For the text-containing cell, return its midpoint in [X, Y] coordinate format. 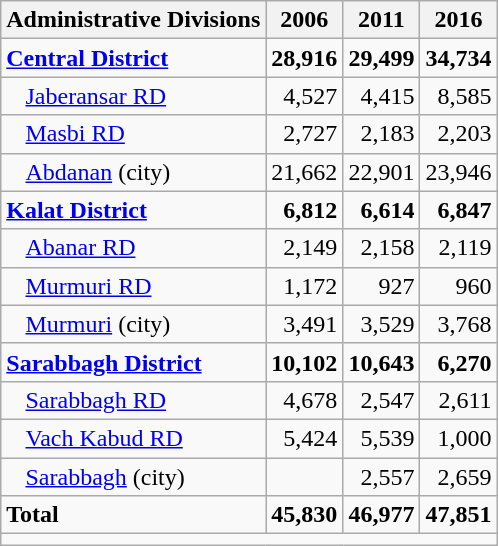
2,659 [458, 477]
1,172 [304, 286]
46,977 [382, 515]
1,000 [458, 438]
34,734 [458, 58]
45,830 [304, 515]
2,203 [458, 134]
3,491 [304, 324]
Murmuri RD [134, 286]
Sarabbagh RD [134, 400]
3,529 [382, 324]
Masbi RD [134, 134]
2011 [382, 20]
2,149 [304, 248]
23,946 [458, 172]
927 [382, 286]
2,158 [382, 248]
4,678 [304, 400]
2,183 [382, 134]
Administrative Divisions [134, 20]
6,847 [458, 210]
Jaberansar RD [134, 96]
2,547 [382, 400]
Total [134, 515]
2006 [304, 20]
6,270 [458, 362]
10,102 [304, 362]
2,727 [304, 134]
Abdanan (city) [134, 172]
47,851 [458, 515]
6,812 [304, 210]
5,424 [304, 438]
3,768 [458, 324]
29,499 [382, 58]
Vach Kabud RD [134, 438]
Abanar RD [134, 248]
8,585 [458, 96]
28,916 [304, 58]
Kalat District [134, 210]
2,557 [382, 477]
21,662 [304, 172]
2,119 [458, 248]
22,901 [382, 172]
Murmuri (city) [134, 324]
Sarabbagh (city) [134, 477]
Sarabbagh District [134, 362]
4,527 [304, 96]
Central District [134, 58]
6,614 [382, 210]
960 [458, 286]
2,611 [458, 400]
2016 [458, 20]
5,539 [382, 438]
4,415 [382, 96]
10,643 [382, 362]
